Locate the cell with the specified text and output its (x, y) center coordinate. 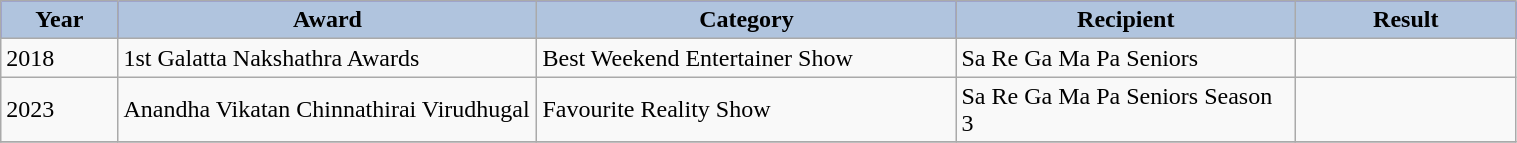
2023 (60, 110)
Year (60, 20)
Sa Re Ga Ma Pa Seniors Season 3 (1126, 110)
2018 (60, 58)
Favourite Reality Show (746, 110)
Category (746, 20)
1st Galatta Nakshathra Awards (328, 58)
Anandha Vikatan Chinnathirai Virudhugal (328, 110)
Result (1406, 20)
Recipient (1126, 20)
Best Weekend Entertainer Show (746, 58)
Award (328, 20)
Sa Re Ga Ma Pa Seniors (1126, 58)
